Return the [X, Y] coordinate for the center point of the cell that contains the specified text.  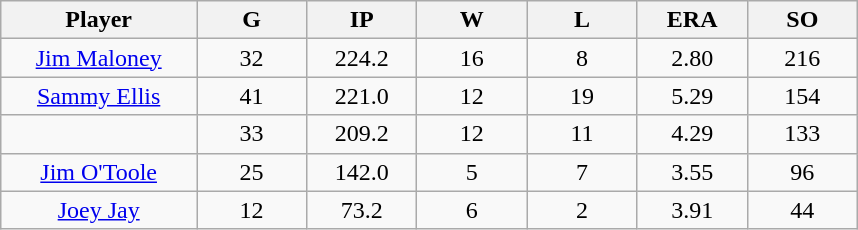
2 [582, 210]
W [472, 20]
Player [99, 20]
142.0 [362, 172]
SO [802, 20]
19 [582, 96]
6 [472, 210]
IP [362, 20]
25 [252, 172]
3.55 [692, 172]
73.2 [362, 210]
96 [802, 172]
Jim O'Toole [99, 172]
209.2 [362, 134]
ERA [692, 20]
221.0 [362, 96]
224.2 [362, 58]
11 [582, 134]
16 [472, 58]
41 [252, 96]
133 [802, 134]
33 [252, 134]
154 [802, 96]
G [252, 20]
3.91 [692, 210]
216 [802, 58]
5 [472, 172]
Jim Maloney [99, 58]
Sammy Ellis [99, 96]
2.80 [692, 58]
7 [582, 172]
L [582, 20]
44 [802, 210]
Joey Jay [99, 210]
8 [582, 58]
5.29 [692, 96]
32 [252, 58]
4.29 [692, 134]
